Find where the given text appears and provide that cell's center as (x, y) coordinate. 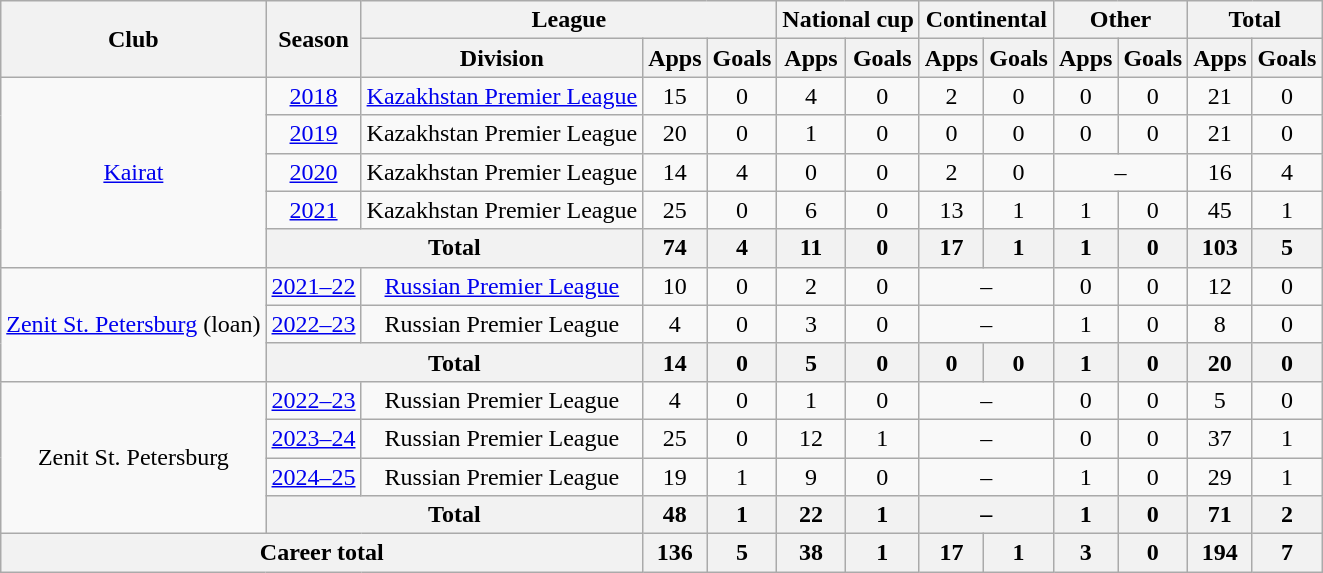
Other (1120, 20)
45 (1220, 210)
13 (951, 210)
Continental (986, 20)
10 (675, 286)
15 (675, 96)
2021 (314, 210)
2019 (314, 134)
Kairat (134, 172)
2021–22 (314, 286)
9 (811, 477)
74 (675, 248)
71 (1220, 515)
Career total (322, 553)
16 (1220, 172)
136 (675, 553)
Zenit St. Petersburg (134, 457)
National cup (848, 20)
Division (502, 58)
37 (1220, 438)
6 (811, 210)
2020 (314, 172)
Season (314, 39)
22 (811, 515)
11 (811, 248)
2018 (314, 96)
8 (1220, 324)
29 (1220, 477)
2023–24 (314, 438)
19 (675, 477)
Zenit St. Petersburg (loan) (134, 324)
194 (1220, 553)
38 (811, 553)
103 (1220, 248)
2024–25 (314, 477)
Club (134, 39)
48 (675, 515)
League (569, 20)
7 (1287, 553)
